Capture the cell that displays the provided text and extract its (x, y) central coordinate. 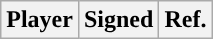
Player (40, 20)
Ref. (186, 20)
Signed (118, 20)
